Detect which cell encompasses the target text, then output its [x, y] center coordinate. 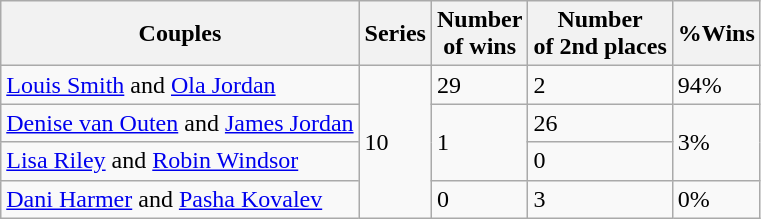
3 [600, 199]
Dani Harmer and Pasha Kovalev [180, 199]
26 [600, 123]
Couples [180, 34]
0% [716, 199]
1 [479, 142]
Lisa Riley and Robin Windsor [180, 161]
Number of wins [479, 34]
Series [395, 34]
3% [716, 142]
94% [716, 85]
Number of 2nd places [600, 34]
Denise van Outen and James Jordan [180, 123]
2 [600, 85]
%Wins [716, 34]
10 [395, 142]
29 [479, 85]
Louis Smith and Ola Jordan [180, 85]
